Search for the cell housing the specified text and yield its [X, Y] center coordinate. 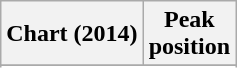
Peak position [189, 34]
Chart (2014) [72, 34]
